Determine the [X, Y] coordinate at the center of the cell enclosing the given text.  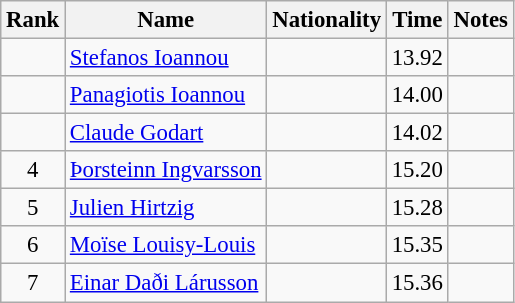
Name [166, 20]
13.92 [417, 58]
Time [417, 20]
Julien Hirtzig [166, 208]
15.35 [417, 245]
15.36 [417, 283]
4 [33, 170]
Einar Daði Lárusson [166, 283]
5 [33, 208]
Notes [480, 20]
14.00 [417, 95]
Moïse Louisy-Louis [166, 245]
7 [33, 283]
Panagiotis Ioannou [166, 95]
Stefanos Ioannou [166, 58]
Þorsteinn Ingvarsson [166, 170]
15.28 [417, 208]
Rank [33, 20]
6 [33, 245]
14.02 [417, 133]
Nationality [326, 20]
Claude Godart [166, 133]
15.20 [417, 170]
